Scan for the cell matching the given text and deliver its [x, y] coordinate at center. 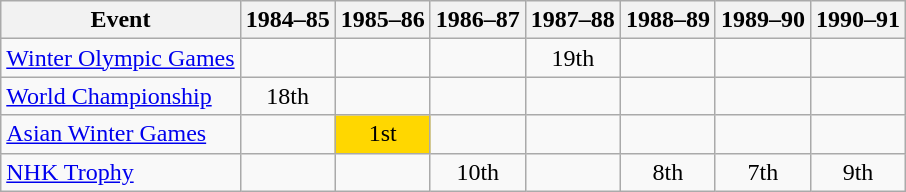
NHK Trophy [120, 172]
Winter Olympic Games [120, 58]
1st [382, 134]
World Championship [120, 96]
8th [668, 172]
7th [762, 172]
1984–85 [288, 20]
Asian Winter Games [120, 134]
18th [288, 96]
1990–91 [858, 20]
Event [120, 20]
10th [478, 172]
1988–89 [668, 20]
9th [858, 172]
19th [572, 58]
1989–90 [762, 20]
1986–87 [478, 20]
1987–88 [572, 20]
1985–86 [382, 20]
